Search for the cell housing the specified text and yield its [x, y] center coordinate. 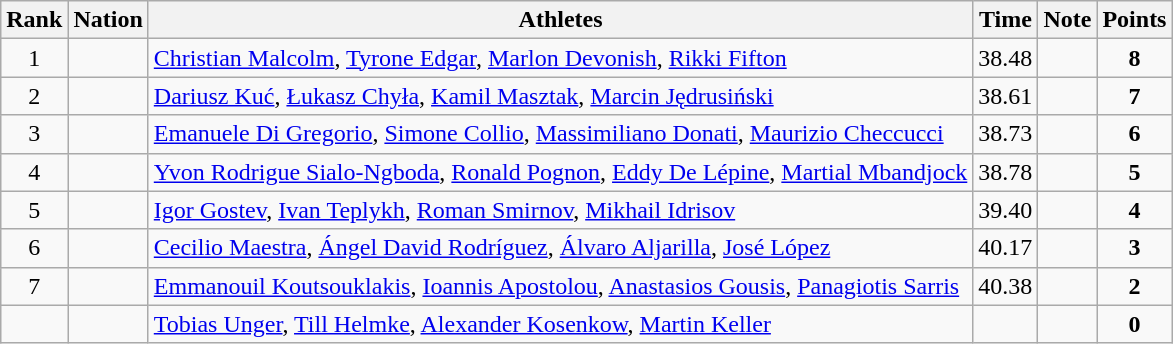
Points [1134, 20]
40.17 [1006, 248]
Cecilio Maestra, Ángel David Rodríguez, Álvaro Aljarilla, José López [560, 248]
Igor Gostev, Ivan Teplykh, Roman Smirnov, Mikhail Idrisov [560, 210]
Time [1006, 20]
1 [34, 58]
38.78 [1006, 172]
Dariusz Kuć, Łukasz Chyła, Kamil Masztak, Marcin Jędrusiński [560, 96]
38.73 [1006, 134]
Emmanouil Koutsouklakis, Ioannis Apostolou, Anastasios Gousis, Panagiotis Sarris [560, 286]
Nation [108, 20]
38.61 [1006, 96]
Note [1068, 20]
38.48 [1006, 58]
39.40 [1006, 210]
Yvon Rodrigue Sialo-Ngboda, Ronald Pognon, Eddy De Lépine, Martial Mbandjock [560, 172]
Rank [34, 20]
Christian Malcolm, Tyrone Edgar, Marlon Devonish, Rikki Fifton [560, 58]
Emanuele Di Gregorio, Simone Collio, Massimiliano Donati, Maurizio Checcucci [560, 134]
40.38 [1006, 286]
Tobias Unger, Till Helmke, Alexander Kosenkow, Martin Keller [560, 324]
8 [1134, 58]
0 [1134, 324]
Athletes [560, 20]
